Pinpoint the cell where the given text exists, returning its (X, Y) midpoint coordinate. 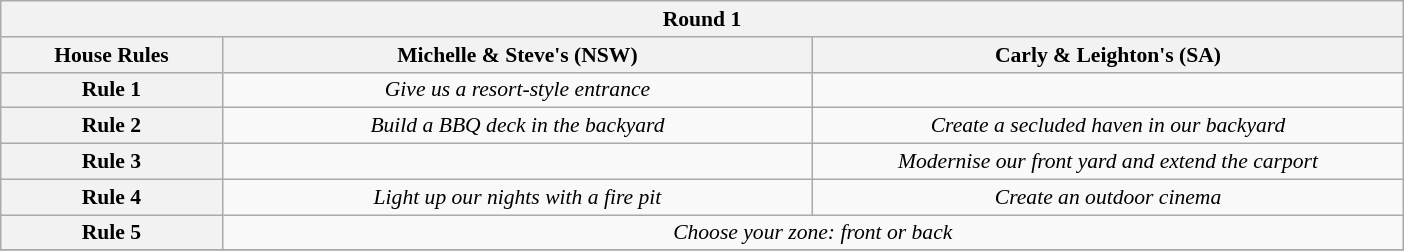
Rule 3 (112, 162)
Modernise our front yard and extend the carport (1108, 162)
Michelle & Steve's (NSW) (518, 55)
Light up our nights with a fire pit (518, 197)
House Rules (112, 55)
Rule 1 (112, 90)
Create a secluded haven in our backyard (1108, 126)
Rule 2 (112, 126)
Create an outdoor cinema (1108, 197)
Give us a resort-style entrance (518, 90)
Carly & Leighton's (SA) (1108, 55)
Choose your zone: front or back (812, 233)
Rule 4 (112, 197)
Build a BBQ deck in the backyard (518, 126)
Rule 5 (112, 233)
Round 1 (702, 19)
